Return the [X, Y] coordinate for the center point of the cell that contains the specified text.  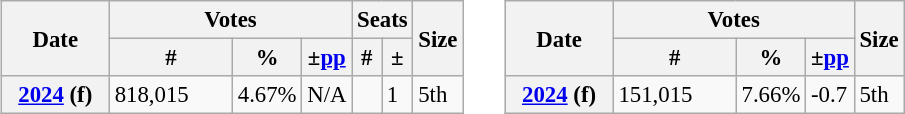
± [398, 58]
1 [398, 95]
818,015 [170, 95]
Seats [382, 20]
151,015 [674, 95]
N/A [327, 95]
7.66% [770, 95]
4.67% [266, 95]
-0.7 [830, 95]
